Search for the cell housing the specified text and yield its (x, y) center coordinate. 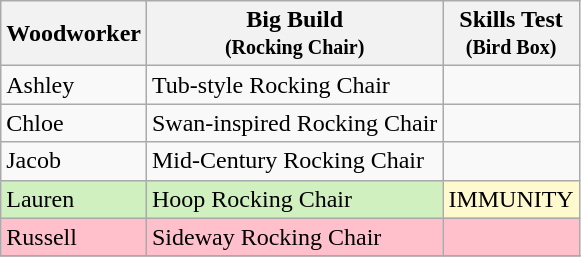
Jacob (74, 161)
Skills Test(Bird Box) (511, 34)
Lauren (74, 199)
Woodworker (74, 34)
Big Build(Rocking Chair) (294, 34)
Ashley (74, 85)
Mid-Century Rocking Chair (294, 161)
Sideway Rocking Chair (294, 237)
Hoop Rocking Chair (294, 199)
IMMUNITY (511, 199)
Chloe (74, 123)
Swan-inspired Rocking Chair (294, 123)
Russell (74, 237)
Tub-style Rocking Chair (294, 85)
